From the cell containing the given text, extract its center point as (X, Y) coordinate. 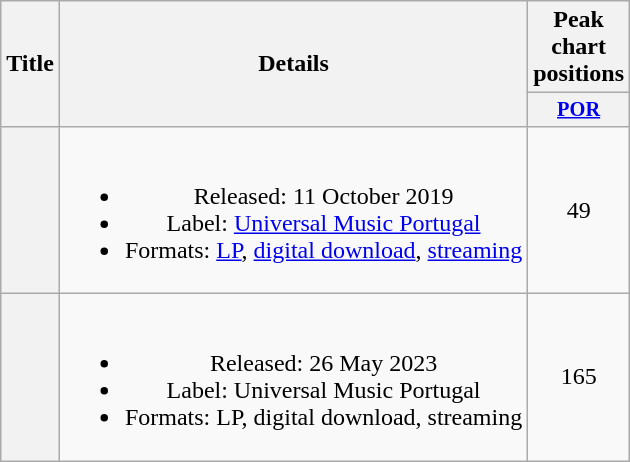
165 (579, 378)
POR (579, 110)
49 (579, 210)
Title (30, 64)
Released: 26 May 2023Label: Universal Music PortugalFormats: LP, digital download, streaming (293, 378)
Peak chart positions (579, 47)
Details (293, 64)
Released: 11 October 2019Label: Universal Music PortugalFormats: LP, digital download, streaming (293, 210)
